Provide the [x, y] coordinate of the cell's center where the given text is located.  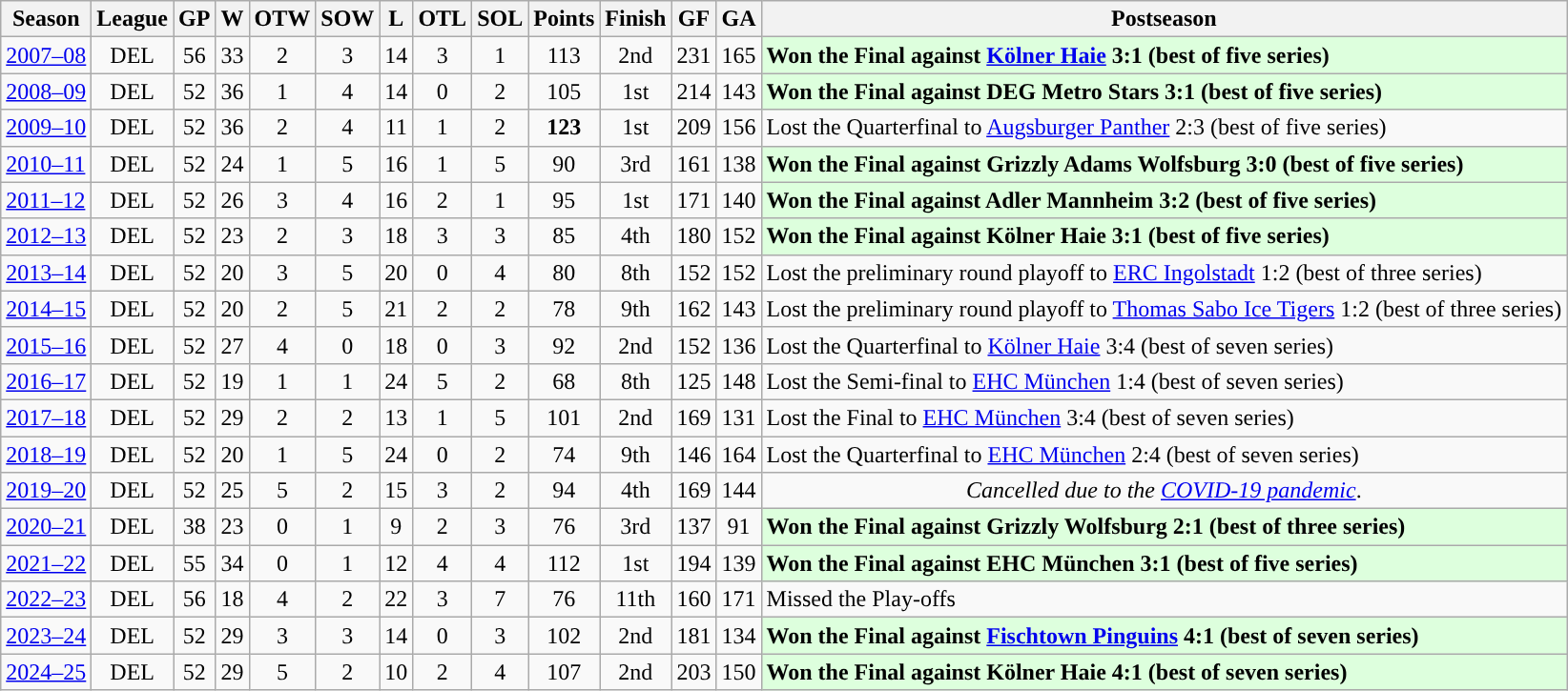
105 [565, 91]
156 [738, 128]
33 [233, 55]
2016–17 [46, 381]
38 [195, 527]
2015–16 [46, 345]
164 [738, 455]
2007–08 [46, 55]
15 [397, 491]
160 [694, 600]
148 [738, 381]
144 [738, 491]
Won the Final against DEG Metro Stars 3:1 (best of five series) [1164, 91]
85 [565, 236]
107 [565, 672]
2024–25 [46, 672]
Missed the Play-offs [1164, 600]
2010–11 [46, 164]
19 [233, 381]
231 [694, 55]
90 [565, 164]
GP [195, 19]
L [397, 19]
Won the Final against Grizzly Adams Wolfsburg 3:0 (best of five series) [1164, 164]
2008–09 [46, 91]
7 [500, 600]
Lost the preliminary round playoff to ERC Ingolstadt 1:2 (best of three series) [1164, 273]
94 [565, 491]
2021–22 [46, 563]
2014–15 [46, 309]
Won the Final against Kölner Haie 4:1 (best of seven series) [1164, 672]
Points [565, 19]
68 [565, 381]
Won the Final against EHC München 3:1 (best of five series) [1164, 563]
55 [195, 563]
Lost the Final to EHC München 3:4 (best of seven series) [1164, 417]
194 [694, 563]
12 [397, 563]
OTL [443, 19]
34 [233, 563]
95 [565, 200]
GF [694, 19]
W [233, 19]
74 [565, 455]
Lost the Semi-final to EHC München 1:4 (best of seven series) [1164, 381]
2009–10 [46, 128]
2023–24 [46, 636]
Season [46, 19]
27 [233, 345]
2011–12 [46, 200]
2020–21 [46, 527]
101 [565, 417]
22 [397, 600]
Won the Final against Adler Mannheim 3:2 (best of five series) [1164, 200]
140 [738, 200]
209 [694, 128]
214 [694, 91]
League [133, 19]
150 [738, 672]
2022–23 [46, 600]
2013–14 [46, 273]
OTW [282, 19]
91 [738, 527]
181 [694, 636]
180 [694, 236]
10 [397, 672]
162 [694, 309]
21 [397, 309]
13 [397, 417]
136 [738, 345]
139 [738, 563]
Lost the Quarterfinal to EHC München 2:4 (best of seven series) [1164, 455]
2017–18 [46, 417]
134 [738, 636]
Won the Final against Grizzly Wolfsburg 2:1 (best of three series) [1164, 527]
112 [565, 563]
SOW [347, 19]
9 [397, 527]
Lost the Quarterfinal to Augsburger Panther 2:3 (best of five series) [1164, 128]
123 [565, 128]
GA [738, 19]
Cancelled due to the COVID-19 pandemic. [1164, 491]
203 [694, 672]
131 [738, 417]
137 [694, 527]
92 [565, 345]
2018–19 [46, 455]
146 [694, 455]
80 [565, 273]
26 [233, 200]
102 [565, 636]
78 [565, 309]
25 [233, 491]
161 [694, 164]
125 [694, 381]
Lost the preliminary round playoff to Thomas Sabo Ice Tigers 1:2 (best of three series) [1164, 309]
165 [738, 55]
138 [738, 164]
113 [565, 55]
Postseason [1164, 19]
2012–13 [46, 236]
2019–20 [46, 491]
Won the Final against Fischtown Pinguins 4:1 (best of seven series) [1164, 636]
SOL [500, 19]
Lost the Quarterfinal to Kölner Haie 3:4 (best of seven series) [1164, 345]
11 [397, 128]
11th [635, 600]
Finish [635, 19]
